Search for the cell housing the specified text and yield its [X, Y] center coordinate. 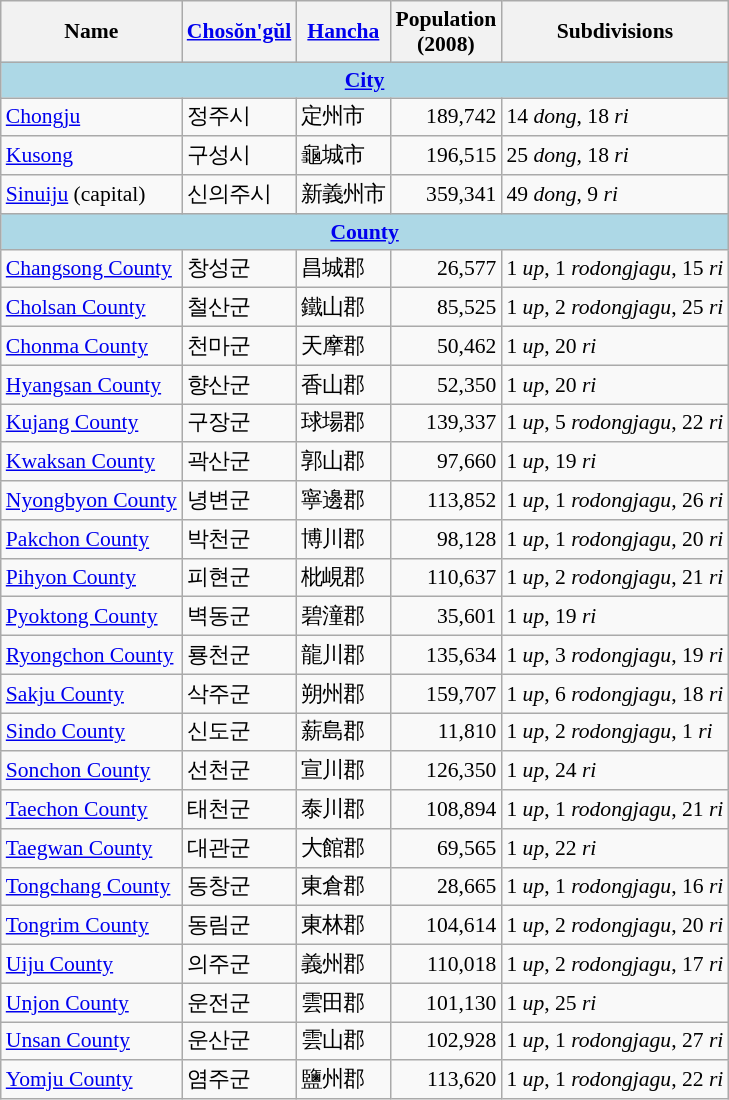
Sakju County [92, 694]
삭주군 [240, 694]
1 up, 2 rodongjagu, 20 ri [614, 926]
1 up, 1 rodongjagu, 22 ri [614, 1080]
Unjon County [92, 1002]
피현군 [240, 578]
球場郡 [343, 424]
Subdivisions [614, 32]
97,660 [446, 462]
Pakchon County [92, 540]
Population(2008) [446, 32]
天摩郡 [343, 346]
85,525 [446, 308]
宣川郡 [343, 772]
박천군 [240, 540]
Changsong County [92, 268]
102,928 [446, 1042]
108,894 [446, 810]
태천군 [240, 810]
25 dong, 18 ri [614, 156]
Ryongchon County [92, 656]
香山郡 [343, 384]
철산군 [240, 308]
98,128 [446, 540]
천마군 [240, 346]
鹽州郡 [343, 1080]
동창군 [240, 886]
1 up, 3 rodongjagu, 19 ri [614, 656]
1 up, 6 rodongjagu, 18 ri [614, 694]
Name [92, 32]
龍川郡 [343, 656]
창성군 [240, 268]
1 up, 1 rodongjagu, 16 ri [614, 886]
1 up, 2 rodongjagu, 21 ri [614, 578]
126,350 [446, 772]
1 up, 24 ri [614, 772]
구성시 [240, 156]
신의주시 [240, 194]
1 up, 1 rodongjagu, 26 ri [614, 500]
Tongrim County [92, 926]
Kujang County [92, 424]
薪島郡 [343, 732]
Taegwan County [92, 848]
정주시 [240, 118]
定州市 [343, 118]
139,337 [446, 424]
의주군 [240, 964]
1 up, 1 rodongjagu, 21 ri [614, 810]
녕변군 [240, 500]
101,130 [446, 1002]
碧潼郡 [343, 616]
Tongchang County [92, 886]
Uiju County [92, 964]
189,742 [446, 118]
東林郡 [343, 926]
Hancha [343, 32]
Sindo County [92, 732]
선천군 [240, 772]
Cholsan County [92, 308]
Kusong [92, 156]
359,341 [446, 194]
1 up, 2 rodongjagu, 17 ri [614, 964]
1 up, 22 ri [614, 848]
Kwaksan County [92, 462]
Chonma County [92, 346]
鐵山郡 [343, 308]
Pihyon County [92, 578]
14 dong, 18 ri [614, 118]
1 up, 25 ri [614, 1002]
大館郡 [343, 848]
신도군 [240, 732]
대관군 [240, 848]
雲山郡 [343, 1042]
1 up, 2 rodongjagu, 1 ri [614, 732]
Pyoktong County [92, 616]
Sinuiju (capital) [92, 194]
Chongju [92, 118]
Sonchon County [92, 772]
11,810 [446, 732]
196,515 [446, 156]
Hyangsan County [92, 384]
Unsan County [92, 1042]
113,620 [446, 1080]
110,018 [446, 964]
69,565 [446, 848]
昌城郡 [343, 268]
향산군 [240, 384]
49 dong, 9 ri [614, 194]
135,634 [446, 656]
1 up, 1 rodongjagu, 27 ri [614, 1042]
104,614 [446, 926]
義州郡 [343, 964]
염주군 [240, 1080]
26,577 [446, 268]
113,852 [446, 500]
Yomju County [92, 1080]
朔州郡 [343, 694]
110,637 [446, 578]
곽산군 [240, 462]
1 up, 2 rodongjagu, 25 ri [614, 308]
龜城市 [343, 156]
Taechon County [92, 810]
1 up, 1 rodongjagu, 20 ri [614, 540]
1 up, 1 rodongjagu, 15 ri [614, 268]
新義州市 [343, 194]
County [365, 232]
벽동군 [240, 616]
구장군 [240, 424]
52,350 [446, 384]
City [365, 80]
東倉郡 [343, 886]
운전군 [240, 1002]
Chosŏn'gŭl [240, 32]
룡천군 [240, 656]
泰川郡 [343, 810]
28,665 [446, 886]
운산군 [240, 1042]
雲田郡 [343, 1002]
博川郡 [343, 540]
Nyongbyon County [92, 500]
159,707 [446, 694]
동림군 [240, 926]
50,462 [446, 346]
郭山郡 [343, 462]
寧邊郡 [343, 500]
1 up, 5 rodongjagu, 22 ri [614, 424]
35,601 [446, 616]
枇峴郡 [343, 578]
